Detect which cell encompasses the target text, then output its (X, Y) center coordinate. 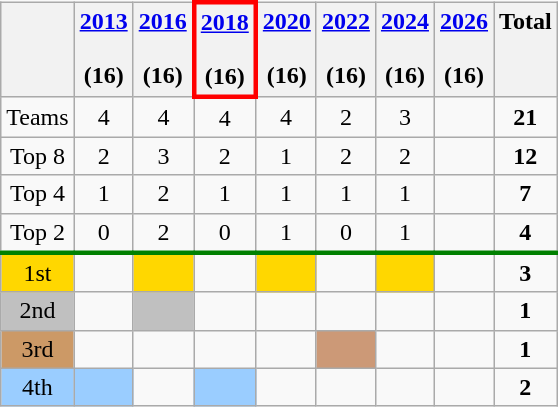
2016 (16) (164, 50)
2024 (16) (404, 50)
1st (38, 273)
2018 (16) (225, 50)
4th (38, 387)
2013 (16) (104, 50)
21 (526, 117)
2020 (16) (286, 50)
2026 (16) (464, 50)
Top 8 (38, 156)
Top 2 (38, 233)
12 (526, 156)
2nd (38, 311)
7 (526, 194)
2022 (16) (346, 50)
Top 4 (38, 194)
Teams (38, 117)
Total (526, 50)
3rd (38, 349)
